Identify which cell holds the provided text, then report its [X, Y] central coordinate. 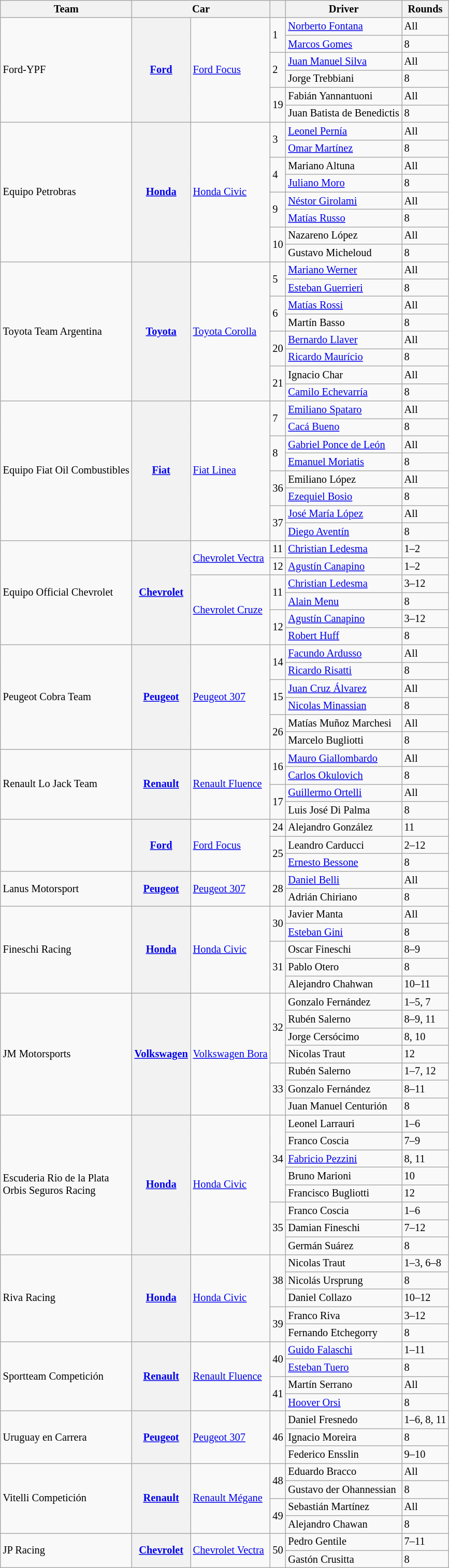
17 [278, 801]
Alejandro Chahwan [343, 984]
Marcelo Bugliotti [343, 741]
8–11 [425, 1089]
Volkswagen [162, 1054]
Car [201, 9]
Fabricio Pezzini [343, 1159]
Eduardo Bracco [343, 1472]
50 [278, 1550]
8–9 [425, 950]
Gustavo Micheloud [343, 253]
Equipo Fiat Oil Combustibles [66, 470]
Juan Batista de Benedictis [343, 113]
1–5, 7 [425, 1002]
21 [278, 383]
8–9, 11 [425, 1019]
6 [278, 314]
Marcos Gomes [343, 44]
Riva Racing [66, 1298]
38 [278, 1280]
Jorge Trebbiani [343, 79]
33 [278, 1089]
34 [278, 1158]
Nicolás Ursprung [343, 1280]
Hoover Orsi [343, 1402]
39 [278, 1324]
Oscar Fineschi [343, 950]
Damian Fineschi [343, 1228]
Juan Manuel Centurión [343, 1106]
Emiliano Spataro [343, 409]
Esteban Tuero [343, 1368]
25 [278, 854]
Fabián Yannantuoni [343, 96]
Mariano Werner [343, 270]
7 [278, 418]
Ignacio Moreira [343, 1437]
Matías Muñoz Marchesi [343, 723]
31 [278, 967]
Adrián Chiriano [343, 897]
Germán Suárez [343, 1246]
Fineschi Racing [66, 949]
10–11 [425, 984]
2 [278, 69]
7–11 [425, 1542]
8, 11 [425, 1159]
Juan Manuel Silva [343, 61]
Omar Martínez [343, 149]
49 [278, 1515]
Leonel Pernía [343, 131]
Peugeot Cobra Team [66, 697]
35 [278, 1229]
Toyota Team Argentina [66, 331]
Lanus Motorsport [66, 888]
Alejandro González [343, 827]
Francisco Bugliotti [343, 1193]
30 [278, 923]
24 [278, 827]
1 [278, 35]
Nazareno López [343, 235]
7–12 [425, 1228]
32 [278, 1028]
Bruno Marioni [343, 1176]
Luis José Di Palma [343, 810]
Federico Ensslin [343, 1455]
Gustavo der Ohannessian [343, 1489]
2–12 [425, 845]
19 [278, 105]
Alejandro Chawan [343, 1524]
Matías Russo [343, 218]
Matías Rossi [343, 305]
Toyota [162, 331]
Guido Falaschi [343, 1350]
10–12 [425, 1298]
7–9 [425, 1141]
Guillermo Ortelli [343, 793]
5 [278, 278]
37 [278, 523]
Ezequiel Bosio [343, 497]
15 [278, 697]
Juliano Moro [343, 183]
Vitelli Competición [66, 1498]
Daniel Belli [343, 880]
Sebastián Martínez [343, 1507]
Néstor Girolami [343, 201]
Chevrolet Cruze [230, 610]
Sportteam Competición [66, 1377]
Ricardo Maurício [343, 357]
16 [278, 767]
JM Motorsports [66, 1054]
Equipo Official Chevrolet [66, 593]
Gastón Crusitta [343, 1559]
Ernesto Bessone [343, 863]
4 [278, 174]
3 [278, 140]
Leonel Larrauri [343, 1123]
48 [278, 1480]
28 [278, 888]
1–7, 12 [425, 1071]
Fernando Etchegorry [343, 1333]
Mauro Giallombardo [343, 758]
JP Racing [66, 1550]
Gabriel Ponce de León [343, 445]
36 [278, 487]
Toyota Corolla [230, 331]
Alain Menu [343, 601]
Camilo Echevarría [343, 392]
Emanuel Moriatis [343, 462]
Martín Basso [343, 322]
Uruguay en Carrera [66, 1437]
Facundo Ardusso [343, 654]
41 [278, 1393]
Fiat Linea [230, 470]
Carlos Okulovich [343, 775]
Emiliano López [343, 479]
Bernardo Llaver [343, 340]
8, 10 [425, 1037]
1–11 [425, 1350]
Driver [343, 9]
Javier Manta [343, 914]
Renault Lo Jack Team [66, 785]
26 [278, 732]
Robert Huff [343, 636]
Ford-YPF [66, 70]
Ricardo Risatti [343, 671]
46 [278, 1437]
Rounds [425, 9]
Ignacio Char [343, 375]
Norberto Fontana [343, 26]
Juan Cruz Álvarez [343, 688]
Equipo Petrobras [66, 191]
Franco Riva [343, 1315]
20 [278, 349]
Volkswagen Bora [230, 1054]
Team [66, 9]
Diego Aventín [343, 531]
Jorge Cersócimo [343, 1037]
Esteban Guerrieri [343, 288]
Pablo Otero [343, 967]
Pedro Gentile [343, 1542]
José María López [343, 514]
9 [278, 209]
Renault Mégane [230, 1498]
Escuderia Rio de la PlataOrbis Seguros Racing [66, 1184]
Fiat [162, 470]
Daniel Collazo [343, 1298]
Daniel Fresnedo [343, 1419]
9–10 [425, 1455]
Cacá Bueno [343, 427]
Leandro Carducci [343, 845]
Esteban Gini [343, 932]
14 [278, 662]
Mariano Altuna [343, 166]
1–3, 6–8 [425, 1263]
Martín Serrano [343, 1385]
Nicolas Minassian [343, 706]
1–6, 8, 11 [425, 1419]
40 [278, 1359]
